Extract the [X, Y] coordinate from the center of the cell holding the provided text.  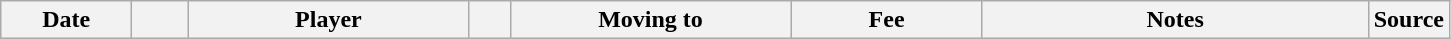
Notes [1175, 20]
Player [328, 20]
Moving to [650, 20]
Fee [886, 20]
Date [66, 20]
Source [1408, 20]
